For the text-containing cell, return its midpoint in (X, Y) coordinate format. 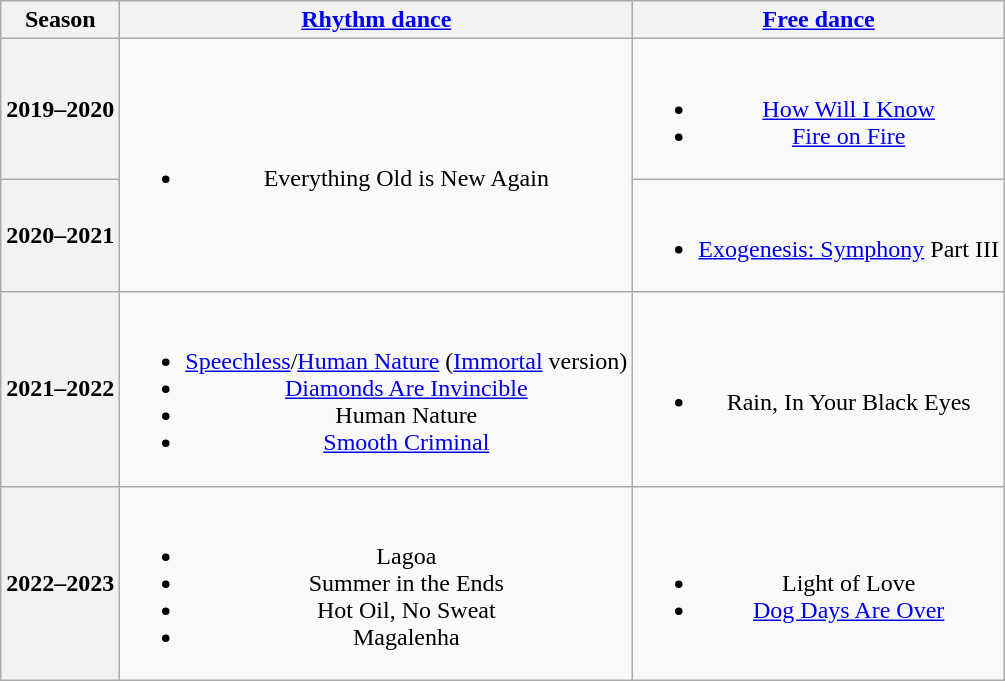
Free dance (819, 20)
Light of LoveDog Days Are Over (819, 583)
2022–2023 (60, 583)
Rain, In Your Black Eyes (819, 389)
Lagoa Summer in the Ends Hot Oil, No Sweat Magalenha (376, 583)
Everything Old is New Again (376, 166)
2020–2021 (60, 236)
2021–2022 (60, 389)
2019–2020 (60, 109)
Speechless/Human Nature (Immortal version)Diamonds Are Invincible Human Nature Smooth Criminal (376, 389)
Exogenesis: Symphony Part III (819, 236)
Season (60, 20)
Rhythm dance (376, 20)
How Will I KnowFire on Fire (819, 109)
